Locate the cell with the specified text and output its (X, Y) center coordinate. 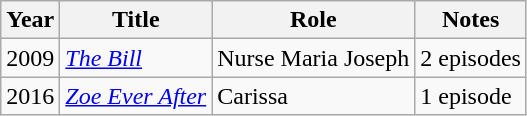
2 episodes (471, 58)
1 episode (471, 96)
Nurse Maria Joseph (314, 58)
Role (314, 20)
Carissa (314, 96)
Notes (471, 20)
2009 (30, 58)
Zoe Ever After (136, 96)
Title (136, 20)
Year (30, 20)
2016 (30, 96)
The Bill (136, 58)
